Determine the (x, y) coordinate at the center of the cell enclosing the given text.  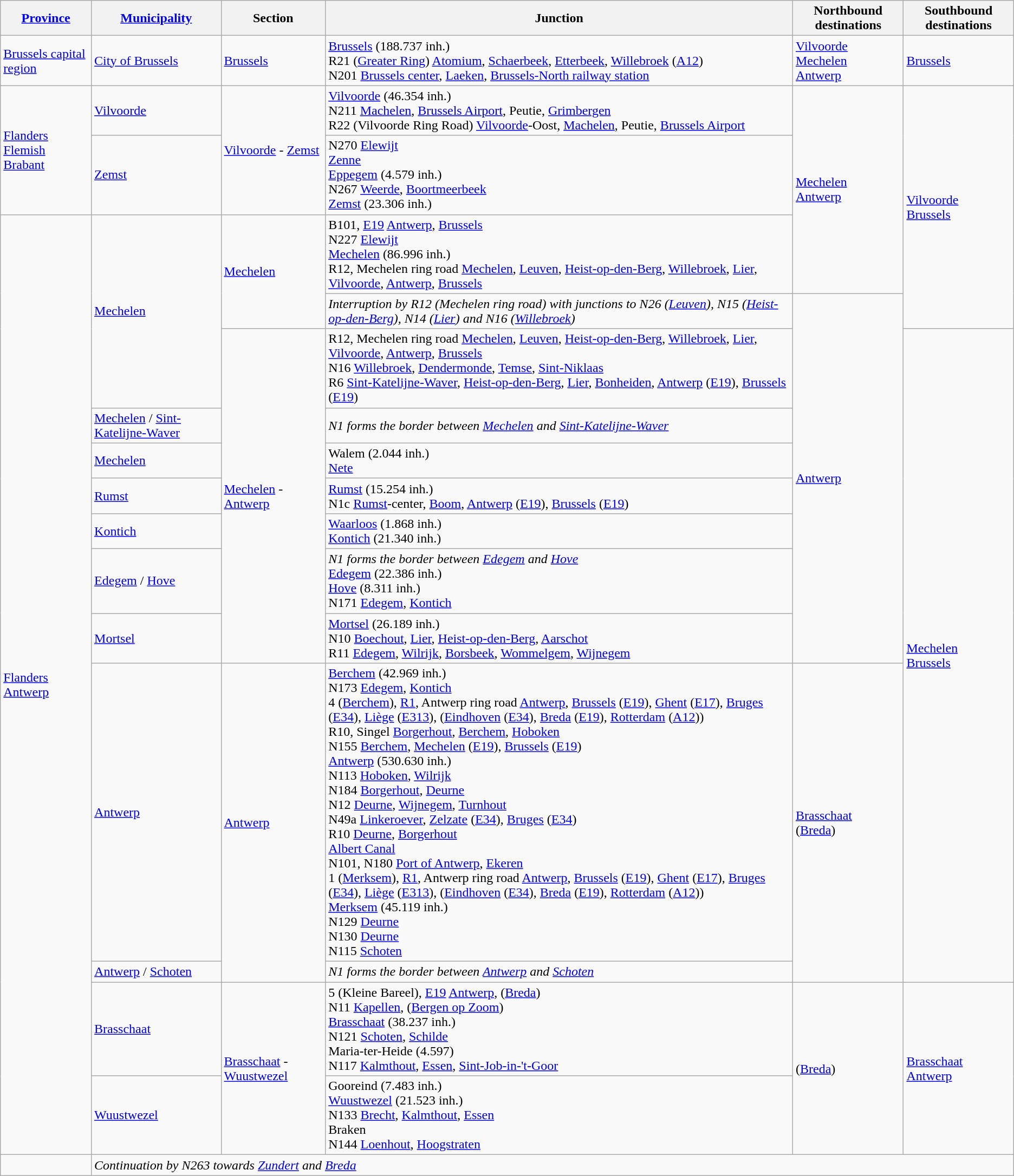
Mortsel (26.189 inh.) N10 Boechout, Lier, Heist-op-den-Berg, Aarschot R11 Edegem, Wilrijk, Borsbeek, Wommelgem, Wijnegem (559, 638)
Section (273, 18)
VilvoordeMechelenAntwerp (848, 61)
Zemst (156, 175)
Continuation by N263 towards Zundert and Breda (552, 1165)
Brasschaat (Breda) (848, 823)
Junction (559, 18)
Edegem / Hove (156, 580)
MechelenBrussels (959, 655)
Municipality (156, 18)
City of Brussels (156, 61)
N1 forms the border between Mechelen and Sint-Katelijne-Waver (559, 426)
Brasschaat (156, 1029)
Antwerp / Schoten (156, 972)
Rumst (156, 496)
N1 forms the border between Edegem and Hove Edegem (22.386 inh.) Hove (8.311 inh.) N171 Edegem, Kontich (559, 580)
(Breda) (848, 1069)
Southbound destinations (959, 18)
Brussels capital region (46, 61)
N1 forms the border between Antwerp and Schoten (559, 972)
Brasschaat - Wuustwezel (273, 1069)
Waarloos (1.868 inh.) Kontich (21.340 inh.) (559, 531)
MechelenAntwerp (848, 190)
Gooreind (7.483 inh.) Wuustwezel (21.523 inh.) N133 Brecht, Kalmthout, Essen Braken N144 Loenhout, Hoogstraten (559, 1115)
Wuustwezel (156, 1115)
Mechelen / Sint-Katelijne-Waver (156, 426)
Mechelen - Antwerp (273, 496)
Northbound destinations (848, 18)
Vilvoorde (156, 110)
Mortsel (156, 638)
N270 Elewijt Zenne Eppegem (4.579 inh.) N267 Weerde, Boortmeerbeek Zemst (23.306 inh.) (559, 175)
Interruption by R12 (Mechelen ring road) with junctions to N26 (Leuven), N15 (Heist-op-den-Berg), N14 (Lier) and N16 (Willebroek) (559, 311)
VilvoordeBrussels (959, 207)
FlandersFlemish Brabant (46, 150)
Vilvoorde - Zemst (273, 150)
Province (46, 18)
Rumst (15.254 inh.) N1c Rumst-center, Boom, Antwerp (E19), Brussels (E19) (559, 496)
FlandersAntwerp (46, 684)
Kontich (156, 531)
Walem (2.044 inh.) Nete (559, 460)
BrasschaatAntwerp (959, 1069)
